Find where the given text appears and provide that cell's center as (X, Y) coordinate. 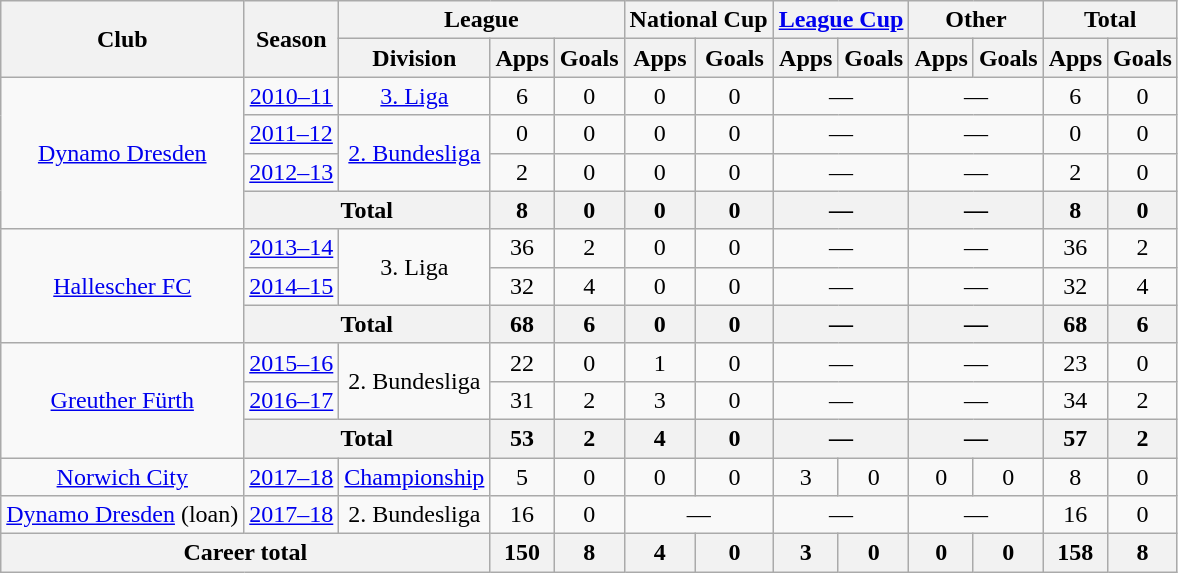
2016–17 (292, 400)
2011–12 (292, 134)
Hallescher FC (122, 286)
Championship (414, 477)
Norwich City (122, 477)
League (482, 20)
53 (522, 438)
57 (1075, 438)
150 (522, 553)
2013–14 (292, 248)
Club (122, 39)
1 (660, 362)
Other (976, 20)
5 (522, 477)
2015–16 (292, 362)
National Cup (698, 20)
2012–13 (292, 172)
Division (414, 58)
2010–11 (292, 96)
Season (292, 39)
Greuther Fürth (122, 400)
34 (1075, 400)
23 (1075, 362)
158 (1075, 553)
2014–15 (292, 286)
31 (522, 400)
Career total (246, 553)
Dynamo Dresden (122, 153)
Dynamo Dresden (loan) (122, 515)
League Cup (841, 20)
22 (522, 362)
